Locate the cell with the specified text and output its (X, Y) center coordinate. 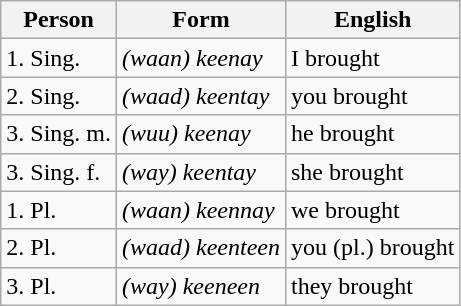
1. Sing. (59, 58)
(wuu) keenay (202, 134)
Person (59, 20)
English (372, 20)
he brought (372, 134)
(waan) keennay (202, 210)
you (pl.) brought (372, 248)
(way) keeneen (202, 286)
2. Sing. (59, 96)
(way) keentay (202, 172)
(waad) keentay (202, 96)
you brought (372, 96)
3. Sing. m. (59, 134)
3. Sing. f. (59, 172)
we brought (372, 210)
Form (202, 20)
she brought (372, 172)
(waad) keenteen (202, 248)
I brought (372, 58)
3. Pl. (59, 286)
1. Pl. (59, 210)
2. Pl. (59, 248)
they brought (372, 286)
(waan) keenay (202, 58)
